Scan for the cell matching the given text and deliver its (x, y) coordinate at center. 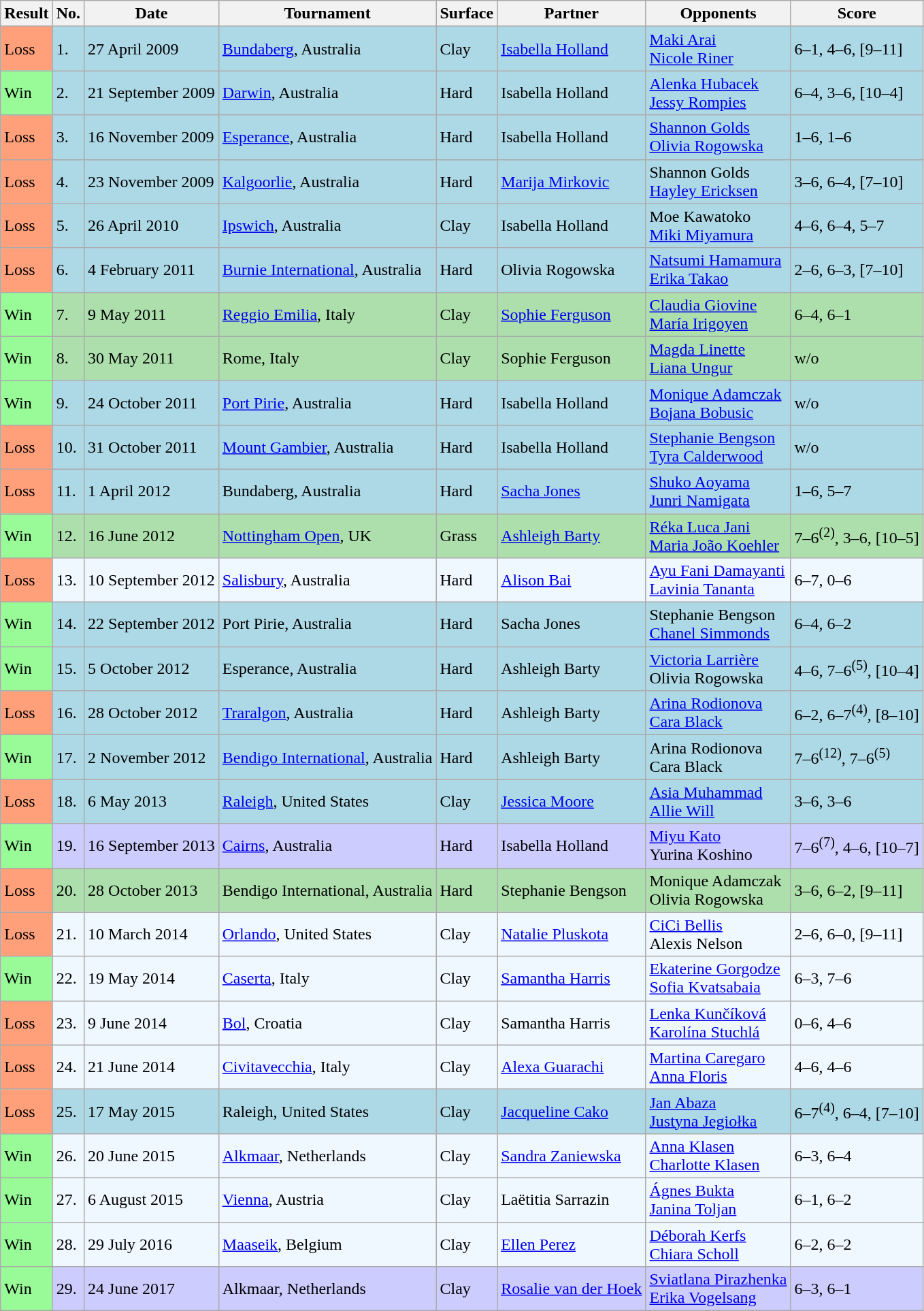
1. (68, 49)
20. (68, 890)
Salisbury, Australia (327, 580)
6–4, 3–6, [10–4] (857, 93)
9 June 2014 (152, 1022)
7–6(2), 3–6, [10–5] (857, 535)
6–2, 6–7(4), [8–10] (857, 713)
25. (68, 1111)
Lenka Kunčíková Karolína Stuchlá (719, 1022)
11. (68, 491)
2–6, 6–0, [9–11] (857, 934)
21. (68, 934)
Alison Bai (572, 580)
Natsumi Hamamura Erika Takao (719, 270)
Bol, Croatia (327, 1022)
19. (68, 845)
Maki Arai Nicole Riner (719, 49)
Jacqueline Cako (572, 1111)
Partner (572, 14)
3. (68, 137)
24. (68, 1067)
6–7(4), 6–4, [7–10] (857, 1111)
6–1, 4–6, [9–11] (857, 49)
17 May 2015 (152, 1111)
26 April 2010 (152, 226)
Martina Caregaro Anna Floris (719, 1067)
Stephanie Bengson Chanel Simmonds (719, 625)
Réka Luca Jani Maria João Koehler (719, 535)
Ellen Perez (572, 1244)
31 October 2011 (152, 447)
Orlando, United States (327, 934)
Burnie International, Australia (327, 270)
Vienna, Austria (327, 1199)
2–6, 6–3, [7–10] (857, 270)
27. (68, 1199)
6 May 2013 (152, 802)
6–1, 6–2 (857, 1199)
Civitavecchia, Italy (327, 1067)
6–4, 6–1 (857, 314)
Reggio Emilia, Italy (327, 314)
28 October 2012 (152, 713)
1–6, 1–6 (857, 137)
18. (68, 802)
Caserta, Italy (327, 979)
6–3, 7–6 (857, 979)
6 August 2015 (152, 1199)
Score (857, 14)
Traralgon, Australia (327, 713)
Grass (467, 535)
Mount Gambier, Australia (327, 447)
5. (68, 226)
Tournament (327, 14)
10 September 2012 (152, 580)
6–7, 0–6 (857, 580)
No. (68, 14)
Nottingham Open, UK (327, 535)
Result (27, 14)
7–6(7), 4–6, [10–7] (857, 845)
5 October 2012 (152, 668)
29. (68, 1289)
Shannon Golds Hayley Ericksen (719, 181)
4–6, 7–6(5), [10–4] (857, 668)
6–2, 6–2 (857, 1244)
Opponents (719, 14)
Ekaterine Gorgodze Sofia Kvatsabaia (719, 979)
Laëtitia Sarrazin (572, 1199)
16 September 2013 (152, 845)
16 June 2012 (152, 535)
8. (68, 358)
13. (68, 580)
30 May 2011 (152, 358)
6. (68, 270)
9 May 2011 (152, 314)
28. (68, 1244)
Claudia Giovine María Irigoyen (719, 314)
Victoria Larrière Olivia Rogowska (719, 668)
4–6, 4–6 (857, 1067)
2. (68, 93)
Monique Adamczak Olivia Rogowska (719, 890)
4 February 2011 (152, 270)
3–6, 6–2, [9–11] (857, 890)
16. (68, 713)
28 October 2013 (152, 890)
Marija Mirkovic (572, 181)
1–6, 5–7 (857, 491)
2 November 2012 (152, 757)
6–3, 6–4 (857, 1156)
Sandra Zaniewska (572, 1156)
Ayu Fani Damayanti Lavinia Tananta (719, 580)
24 October 2011 (152, 403)
Natalie Pluskota (572, 934)
Sviatlana Pirazhenka Erika Vogelsang (719, 1289)
22. (68, 979)
23 November 2009 (152, 181)
29 July 2016 (152, 1244)
Ágnes Bukta Janina Toljan (719, 1199)
19 May 2014 (152, 979)
0–6, 4–6 (857, 1022)
Moe Kawatoko Miki Miyamura (719, 226)
9. (68, 403)
Stephanie Bengson Tyra Calderwood (719, 447)
12. (68, 535)
Cairns, Australia (327, 845)
21 June 2014 (152, 1067)
Rome, Italy (327, 358)
Rosalie van der Hoek (572, 1289)
15. (68, 668)
6–4, 6–2 (857, 625)
3–6, 6–4, [7–10] (857, 181)
Stephanie Bengson (572, 890)
17. (68, 757)
Olivia Rogowska (572, 270)
Alenka Hubacek Jessy Rompies (719, 93)
20 June 2015 (152, 1156)
Déborah Kerfs Chiara Scholl (719, 1244)
Asia Muhammad Allie Will (719, 802)
16 November 2009 (152, 137)
Jan Abaza Justyna Jegiołka (719, 1111)
Magda Linette Liana Ungur (719, 358)
Ipswich, Australia (327, 226)
7. (68, 314)
CiCi Bellis Alexis Nelson (719, 934)
Jessica Moore (572, 802)
21 September 2009 (152, 93)
27 April 2009 (152, 49)
26. (68, 1156)
Surface (467, 14)
Miyu Kato Yurina Koshino (719, 845)
Anna Klasen Charlotte Klasen (719, 1156)
4. (68, 181)
6–3, 6–1 (857, 1289)
1 April 2012 (152, 491)
Darwin, Australia (327, 93)
Kalgoorlie, Australia (327, 181)
22 September 2012 (152, 625)
23. (68, 1022)
7–6(12), 7–6(5) (857, 757)
Maaseik, Belgium (327, 1244)
14. (68, 625)
10. (68, 447)
4–6, 6–4, 5–7 (857, 226)
3–6, 3–6 (857, 802)
10 March 2014 (152, 934)
24 June 2017 (152, 1289)
Monique Adamczak Bojana Bobusic (719, 403)
Alexa Guarachi (572, 1067)
Date (152, 14)
Shuko Aoyama Junri Namigata (719, 491)
Shannon Golds Olivia Rogowska (719, 137)
